Find where the given text appears and provide that cell's center as [x, y] coordinate. 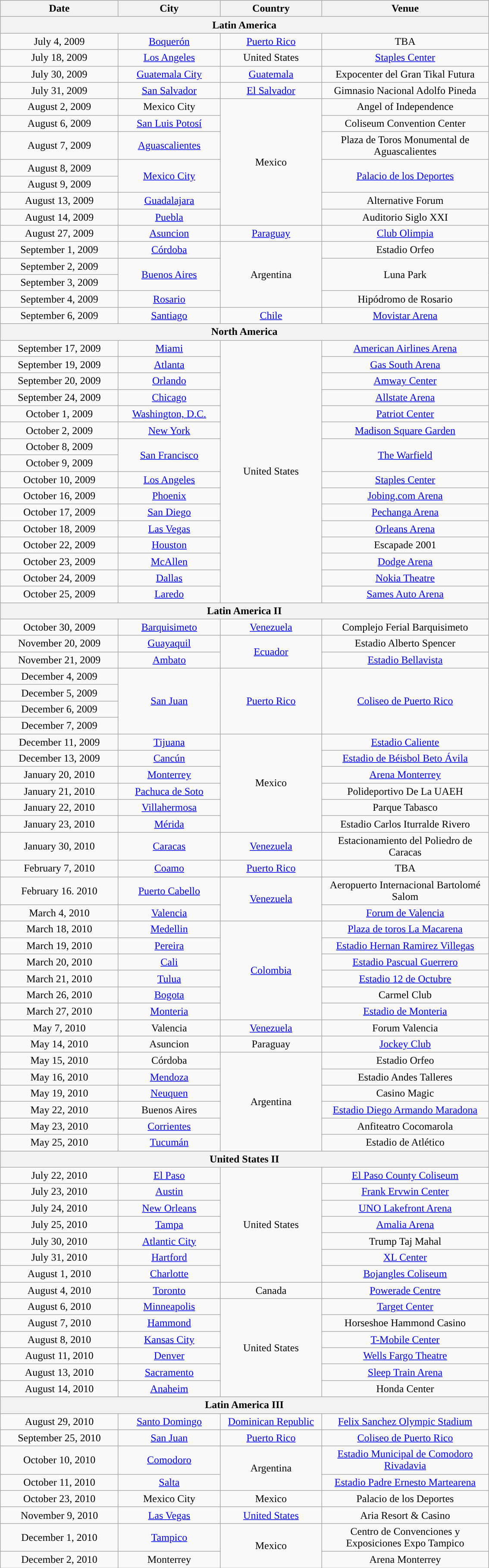
Minneapolis [169, 1307]
City [169, 9]
Estadio Bellavista [405, 660]
Medellin [169, 929]
Colombia [271, 970]
August 11, 2010 [60, 1356]
Alternative Forum [405, 200]
December 6, 2009 [60, 709]
August 6, 2009 [60, 123]
Puebla [169, 217]
Aguascalientes [169, 146]
Boquerón [169, 41]
October 22, 2009 [60, 545]
Dodge Arena [405, 562]
Atlantic City [169, 1241]
Orleans Arena [405, 529]
El Paso [169, 1175]
Anfiteatro Cocomarola [405, 1126]
March 21, 2010 [60, 978]
San Luis Potosí [169, 123]
Corrientes [169, 1126]
August 27, 2009 [60, 234]
Latin America III [244, 1405]
Ambato [169, 660]
Salta [169, 1482]
October 23, 2010 [60, 1499]
August 8, 2010 [60, 1340]
Estacionamiento del Poliedro de Caracas [405, 846]
August 14, 2010 [60, 1389]
May 23, 2010 [60, 1126]
August 2, 2009 [60, 107]
Canada [271, 1290]
Polideportivo De La UAEH [405, 791]
Estadio Diego Armando Maradona [405, 1110]
Chicago [169, 397]
New Orleans [169, 1208]
May 25, 2010 [60, 1143]
Guadalajara [169, 200]
July 23, 2010 [60, 1192]
New York [169, 430]
January 30, 2010 [60, 846]
December 4, 2009 [60, 676]
Felix Sanchez Olympic Stadium [405, 1421]
August 13, 2009 [60, 200]
Sacramento [169, 1372]
August 1, 2010 [60, 1274]
Club Olimpia [405, 234]
July 18, 2009 [60, 58]
Jockey Club [405, 1044]
Target Center [405, 1307]
August 7, 2009 [60, 146]
Horseshoe Hammond Casino [405, 1323]
Country [271, 9]
Aeropuerto Internacional Bartolomé Salom [405, 890]
February 16. 2010 [60, 890]
October 17, 2009 [60, 512]
July 22, 2010 [60, 1175]
Tijuana [169, 742]
March 20, 2010 [60, 962]
October 11, 2010 [60, 1482]
Denver [169, 1356]
October 1, 2009 [60, 414]
Expocenter del Gran Tikal Futura [405, 74]
Estadio de Monteria [405, 1011]
Centro de Convenciones y Exposiciones Expo Tampico [405, 1537]
Casino Magic [405, 1093]
Estadio Caliente [405, 742]
Comodoro [169, 1460]
Honda Center [405, 1389]
Forum Valencia [405, 1028]
October 10, 2010 [60, 1460]
Guayaquil [169, 643]
August 7, 2010 [60, 1323]
August 14, 2009 [60, 217]
October 18, 2009 [60, 529]
McAllen [169, 562]
Anaheim [169, 1389]
Tucumán [169, 1143]
Estadio Hernan Ramirez Villegas [405, 946]
Estadio de Atlético [405, 1143]
UNO Lakefront Arena [405, 1208]
November 20, 2009 [60, 643]
Auditorio Siglo XXI [405, 217]
Orlando [169, 381]
Plaza de Toros Monumental de Aguascalientes [405, 146]
July 25, 2010 [60, 1224]
Latin America II [244, 611]
Tulua [169, 978]
Kansas City [169, 1340]
Coliseum Convention Center [405, 123]
Puerto Cabello [169, 890]
Pechanga Arena [405, 512]
Jobing.com Arena [405, 496]
Bogota [169, 995]
Austin [169, 1192]
October 16, 2009 [60, 496]
Hartford [169, 1257]
September 3, 2009 [60, 283]
May 15, 2010 [60, 1061]
Estadio de Béisbol Beto Ávila [405, 759]
Amway Center [405, 381]
December 13, 2009 [60, 759]
October 25, 2009 [60, 594]
July 31, 2010 [60, 1257]
October 30, 2009 [60, 627]
Neuquen [169, 1093]
American Airlines Arena [405, 348]
Estadio Alberto Spencer [405, 643]
Luna Park [405, 275]
October 10, 2009 [60, 480]
Ecuador [271, 652]
October 24, 2009 [60, 578]
August 29, 2010 [60, 1421]
September 17, 2009 [60, 348]
Washington, D.C. [169, 414]
March 27, 2010 [60, 1011]
September 1, 2009 [60, 250]
Coamo [169, 868]
Powerade Centre [405, 1290]
Guatemala [271, 74]
October 2, 2009 [60, 430]
December 5, 2009 [60, 693]
Amalia Arena [405, 1224]
Dallas [169, 578]
July 24, 2010 [60, 1208]
Chile [271, 315]
Sleep Train Arena [405, 1372]
July 31, 2009 [60, 91]
Estadio Municipal de Comodoro Rivadavia [405, 1460]
September 20, 2009 [60, 381]
September 2, 2009 [60, 266]
Atlanta [169, 365]
Complejo Ferial Barquisimeto [405, 627]
Trump Taj Mahal [405, 1241]
Cancún [169, 759]
XL Center [405, 1257]
Mérida [169, 824]
September 19, 2009 [60, 365]
Caracas [169, 846]
Laredo [169, 594]
Monteria [169, 1011]
August 9, 2009 [60, 184]
December 2, 2010 [60, 1559]
October 8, 2009 [60, 447]
Madison Square Garden [405, 430]
May 16, 2010 [60, 1077]
Venue [405, 9]
Santo Domingo [169, 1421]
September 24, 2009 [60, 397]
Cali [169, 962]
September 4, 2009 [60, 299]
Toronto [169, 1290]
Tampa [169, 1224]
T-Mobile Center [405, 1340]
November 21, 2009 [60, 660]
Houston [169, 545]
Nokia Theatre [405, 578]
February 7, 2010 [60, 868]
Date [60, 9]
August 4, 2010 [60, 1290]
July 30, 2009 [60, 74]
El Paso County Coliseum [405, 1175]
Estadio Pascual Guerrero [405, 962]
Estadio Andes Talleres [405, 1077]
The Warfield [405, 455]
San Diego [169, 512]
Phoenix [169, 496]
May 14, 2010 [60, 1044]
Hipódromo de Rosario [405, 299]
July 30, 2010 [60, 1241]
January 23, 2010 [60, 824]
El Salvador [271, 91]
Frank Ervwin Center [405, 1192]
May 22, 2010 [60, 1110]
Gimnasio Nacional Adolfo Pineda [405, 91]
Pachuca de Soto [169, 791]
Parque Tabasco [405, 808]
September 6, 2009 [60, 315]
May 7, 2010 [60, 1028]
Latin America [244, 25]
San Francisco [169, 455]
United States II [244, 1159]
March 26, 2010 [60, 995]
July 4, 2009 [60, 41]
Rosario [169, 299]
August 8, 2009 [60, 168]
Estadio Carlos Iturralde Rivero [405, 824]
December 7, 2009 [60, 725]
Tampico [169, 1537]
September 25, 2010 [60, 1438]
Angel of Independence [405, 107]
Aria Resort & Casino [405, 1515]
Estadio Padre Ernesto Martearena [405, 1482]
August 13, 2010 [60, 1372]
November 9, 2010 [60, 1515]
Pereira [169, 946]
March 19, 2010 [60, 946]
December 1, 2010 [60, 1537]
Bojangles Coliseum [405, 1274]
Gas South Arena [405, 365]
December 11, 2009 [60, 742]
Dominican Republic [271, 1421]
Forum de Valencia [405, 913]
January 20, 2010 [60, 775]
Plaza de toros La Macarena [405, 929]
August 6, 2010 [60, 1307]
March 18, 2010 [60, 929]
October 23, 2009 [60, 562]
January 21, 2010 [60, 791]
North America [244, 332]
Movistar Arena [405, 315]
San Salvador [169, 91]
May 19, 2010 [60, 1093]
Carmel Club [405, 995]
Sames Auto Arena [405, 594]
Mendoza [169, 1077]
Guatemala City [169, 74]
January 22, 2010 [60, 808]
Barquisimeto [169, 627]
Villahermosa [169, 808]
October 9, 2009 [60, 463]
Miami [169, 348]
Escapade 2001 [405, 545]
Santiago [169, 315]
Charlotte [169, 1274]
Hammond [169, 1323]
Estadio 12 de Octubre [405, 978]
Patriot Center [405, 414]
March 4, 2010 [60, 913]
Allstate Arena [405, 397]
Wells Fargo Theatre [405, 1356]
